Search for the cell housing the specified text and yield its [x, y] center coordinate. 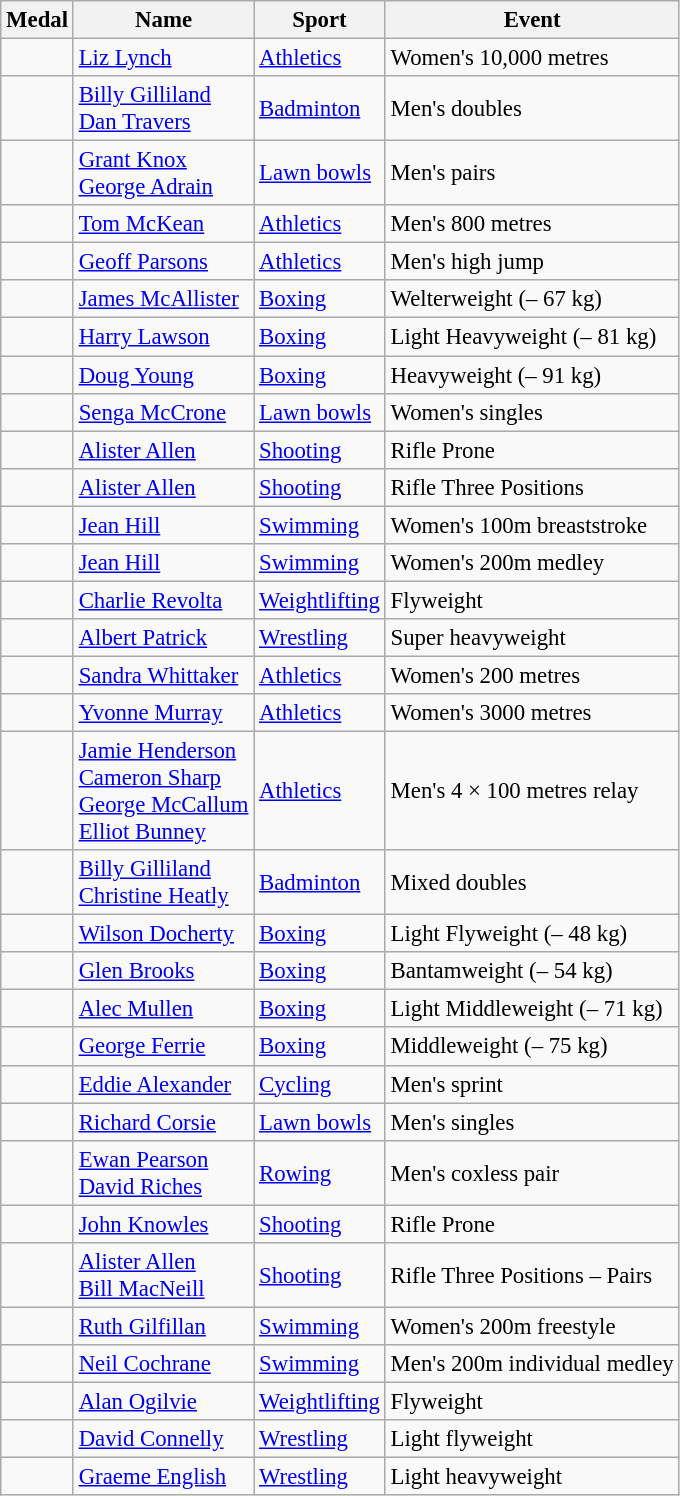
Ruth Gilfillan [163, 1326]
Grant KnoxGeorge Adrain [163, 174]
Billy GillilandDan Travers [163, 108]
Albert Patrick [163, 638]
Light Middleweight (– 71 kg) [532, 1009]
Women's 200m medley [532, 563]
Cycling [320, 1084]
Women's 100m breaststroke [532, 525]
Jamie HendersonCameron SharpGeorge McCallumElliot Bunney [163, 792]
Neil Cochrane [163, 1364]
Men's pairs [532, 174]
Eddie Alexander [163, 1084]
Men's coxless pair [532, 1172]
Liz Lynch [163, 58]
Alan Ogilvie [163, 1401]
George Ferrie [163, 1047]
Yvonne Murray [163, 713]
Rowing [320, 1172]
Harry Lawson [163, 337]
Geoff Parsons [163, 262]
Richard Corsie [163, 1122]
Women's 200 metres [532, 675]
Graeme English [163, 1477]
Billy GillilandChristine Heatly [163, 882]
Men's singles [532, 1122]
Women's 3000 metres [532, 713]
Sandra Whittaker [163, 675]
Men's 200m individual medley [532, 1364]
Bantamweight (– 54 kg) [532, 971]
Men's high jump [532, 262]
Doug Young [163, 375]
John Knowles [163, 1224]
Light heavyweight [532, 1477]
Senga McCrone [163, 412]
Name [163, 20]
Sport [320, 20]
Wilson Docherty [163, 934]
Charlie Revolta [163, 600]
Light Flyweight (– 48 kg) [532, 934]
Welterweight (– 67 kg) [532, 299]
Heavyweight (– 91 kg) [532, 375]
Men's doubles [532, 108]
Medal [38, 20]
Light flyweight [532, 1439]
Men's sprint [532, 1084]
Alister AllenBill MacNeill [163, 1276]
Event [532, 20]
Tom McKean [163, 224]
Rifle Three Positions – Pairs [532, 1276]
Middleweight (– 75 kg) [532, 1047]
Super heavyweight [532, 638]
Rifle Three Positions [532, 487]
Women's singles [532, 412]
Mixed doubles [532, 882]
Glen Brooks [163, 971]
Men's 800 metres [532, 224]
Women's 200m freestyle [532, 1326]
David Connelly [163, 1439]
Ewan PearsonDavid Riches [163, 1172]
James McAllister [163, 299]
Light Heavyweight (– 81 kg) [532, 337]
Women's 10,000 metres [532, 58]
Men's 4 × 100 metres relay [532, 792]
Alec Mullen [163, 1009]
